Determine the (x, y) coordinate at the center of the cell enclosing the given text.  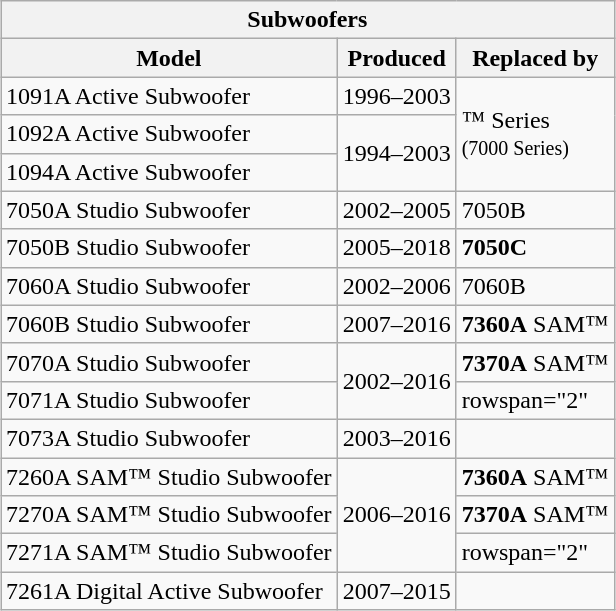
7271A SAM™ Studio Subwoofer (168, 553)
1091A Active Subwoofer (168, 96)
7071A Studio Subwoofer (168, 400)
1094A Active Subwoofer (168, 172)
Produced (396, 58)
7060A Studio Subwoofer (168, 286)
7050B (535, 210)
Replaced by (535, 58)
7270A SAM™ Studio Subwoofer (168, 515)
7260A SAM™ Studio Subwoofer (168, 477)
7050A Studio Subwoofer (168, 210)
2002–2006 (396, 286)
Subwoofers (307, 20)
1994–2003 (396, 153)
2007–2016 (396, 324)
2006–2016 (396, 515)
7070A Studio Subwoofer (168, 362)
2002–2016 (396, 381)
™ Series(7000 Series) (535, 134)
7073A Studio Subwoofer (168, 438)
1092A Active Subwoofer (168, 134)
7060B Studio Subwoofer (168, 324)
2003–2016 (396, 438)
7050B Studio Subwoofer (168, 248)
7050C (535, 248)
7261A Digital Active Subwoofer (168, 591)
7060B (535, 286)
2002–2005 (396, 210)
2005–2018 (396, 248)
1996–2003 (396, 96)
2007–2015 (396, 591)
Model (168, 58)
